Search for the cell housing the specified text and yield its [X, Y] center coordinate. 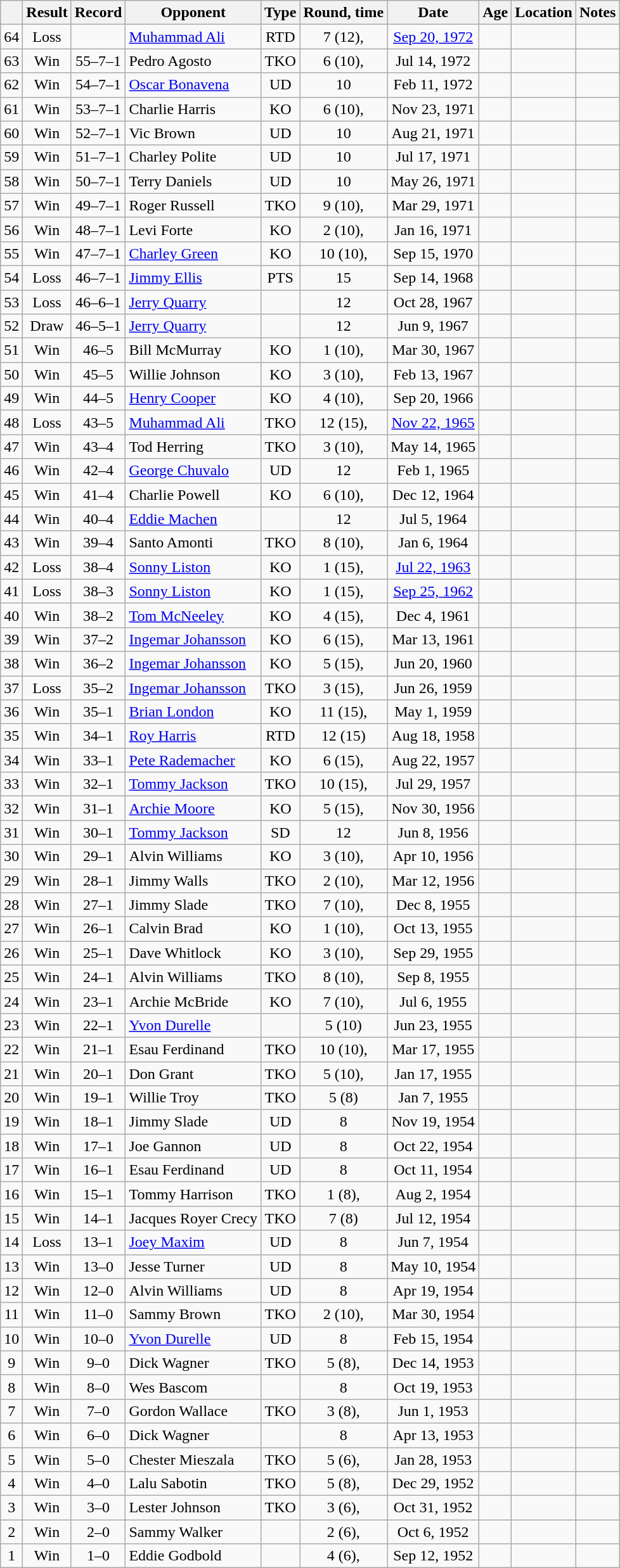
6 [11, 1435]
31–1 [98, 808]
Sep 8, 1955 [434, 977]
44–5 [98, 398]
Tod Herring [193, 447]
5 (8) [344, 1098]
Lester Johnson [193, 1508]
Mar 17, 1955 [434, 1049]
Eddie Godbold [193, 1556]
Jan 28, 1953 [434, 1459]
62 [11, 85]
Jun 9, 1967 [434, 326]
15–1 [98, 1194]
Jun 20, 1960 [434, 663]
9 (10), [344, 205]
Apr 10, 1956 [434, 857]
57 [11, 205]
58 [11, 181]
2–0 [98, 1532]
Location [544, 13]
38–4 [98, 567]
3 (15), [344, 687]
Joey Maxim [193, 1242]
Mar 13, 1961 [434, 639]
11 [11, 1315]
5 (10) [344, 1025]
52–7–1 [98, 133]
Age [496, 13]
Jul 22, 1963 [434, 567]
Aug 18, 1958 [434, 736]
Mar 30, 1967 [434, 350]
Charlie Powell [193, 495]
4 [11, 1484]
May 1, 1959 [434, 712]
35 [11, 736]
2 (6), [344, 1532]
Henry Cooper [193, 398]
4 (6), [344, 1556]
Feb 15, 1954 [434, 1339]
May 14, 1965 [434, 447]
Vic Brown [193, 133]
Apr 19, 1954 [434, 1291]
Sep 12, 1952 [434, 1556]
Sep 14, 1968 [434, 277]
46–5 [98, 350]
4 (10), [344, 398]
12 (15) [344, 736]
18–1 [98, 1122]
Dec 12, 1964 [434, 495]
Charlie Harris [193, 109]
Oct 6, 1952 [434, 1532]
41–4 [98, 495]
Pete Rademacher [193, 760]
4–0 [98, 1484]
7 (12), [344, 37]
Jul 6, 1955 [434, 1001]
64 [11, 37]
2 [11, 1532]
Charley Green [193, 253]
Eddie Machen [193, 519]
Dec 8, 1955 [434, 905]
21–1 [98, 1049]
37–2 [98, 639]
53 [11, 302]
5–0 [98, 1459]
34 [11, 760]
13 [11, 1266]
35–1 [98, 712]
4 (15), [344, 615]
Jan 17, 1955 [434, 1074]
42–4 [98, 471]
Jan 16, 1971 [434, 229]
12–0 [98, 1291]
7 (8) [344, 1218]
12 (15), [344, 423]
May 26, 1971 [434, 181]
Jun 8, 1956 [434, 832]
39 [11, 639]
Jun 7, 1954 [434, 1242]
Oscar Bonavena [193, 85]
55–7–1 [98, 61]
Levi Forte [193, 229]
14–1 [98, 1218]
Sammy Walker [193, 1532]
Dave Whitlock [193, 953]
Jesse Turner [193, 1266]
Feb 13, 1967 [434, 374]
17 [11, 1170]
Bill McMurray [193, 350]
22–1 [98, 1025]
46–6–1 [98, 302]
30–1 [98, 832]
7 [11, 1411]
14 [11, 1242]
Sep 29, 1955 [434, 953]
Dec 29, 1952 [434, 1484]
Oct 13, 1955 [434, 929]
6–0 [98, 1435]
Type [280, 13]
43 [11, 543]
Jul 29, 1957 [434, 784]
3 (6), [344, 1508]
59 [11, 157]
Wes Bascom [193, 1387]
32–1 [98, 784]
43–5 [98, 423]
Sep 20, 1972 [434, 37]
Nov 23, 1971 [434, 109]
Jul 5, 1964 [434, 519]
19–1 [98, 1098]
20 [11, 1098]
17–1 [98, 1146]
21 [11, 1074]
40 [11, 615]
55 [11, 253]
10 (15), [344, 784]
Jun 26, 1959 [434, 687]
34–1 [98, 736]
Archie Moore [193, 808]
Draw [47, 326]
Jimmy Ellis [193, 277]
Lalu Sabotin [193, 1484]
52 [11, 326]
Dec 14, 1953 [434, 1363]
Aug 21, 1971 [434, 133]
26 [11, 953]
Chester Mieszala [193, 1459]
56 [11, 229]
Feb 11, 1972 [434, 85]
3–0 [98, 1508]
43–4 [98, 447]
36–2 [98, 663]
Jan 7, 1955 [434, 1098]
Oct 31, 1952 [434, 1508]
Aug 2, 1954 [434, 1194]
Oct 11, 1954 [434, 1170]
Roger Russell [193, 205]
3 [11, 1508]
45 [11, 495]
38 [11, 663]
3 (8), [344, 1411]
Mar 30, 1954 [434, 1315]
Willie Johnson [193, 374]
5 (10), [344, 1074]
31 [11, 832]
30 [11, 857]
Don Grant [193, 1074]
Nov 22, 1965 [434, 423]
26–1 [98, 929]
38–2 [98, 615]
Roy Harris [193, 736]
Gordon Wallace [193, 1411]
PTS [280, 277]
5 [11, 1459]
50 [11, 374]
Mar 12, 1956 [434, 881]
Jul 14, 1972 [434, 61]
37 [11, 687]
Tommy Harrison [193, 1194]
33 [11, 784]
36 [11, 712]
Oct 19, 1953 [434, 1387]
George Chuvalo [193, 471]
Date [434, 13]
51 [11, 350]
41 [11, 591]
54 [11, 277]
48 [11, 423]
13–1 [98, 1242]
60 [11, 133]
Jun 1, 1953 [434, 1411]
13–0 [98, 1266]
24–1 [98, 977]
11 (15), [344, 712]
Nov 30, 1956 [434, 808]
SD [280, 832]
44 [11, 519]
32 [11, 808]
50–7–1 [98, 181]
48–7–1 [98, 229]
25–1 [98, 953]
9–0 [98, 1363]
51–7–1 [98, 157]
19 [11, 1122]
38–3 [98, 591]
16–1 [98, 1170]
Joe Gannon [193, 1146]
Round, time [344, 13]
Calvin Brad [193, 929]
Aug 22, 1957 [434, 760]
49–7–1 [98, 205]
9 [11, 1363]
47 [11, 447]
53–7–1 [98, 109]
Dec 4, 1961 [434, 615]
27–1 [98, 905]
10–0 [98, 1339]
Apr 13, 1953 [434, 1435]
40–4 [98, 519]
Charley Polite [193, 157]
29 [11, 881]
7–0 [98, 1411]
Feb 1, 1965 [434, 471]
Jacques Royer Crecy [193, 1218]
Sammy Brown [193, 1315]
Oct 22, 1954 [434, 1146]
Sep 25, 1962 [434, 591]
Jimmy Walls [193, 881]
5 (6), [344, 1459]
39–4 [98, 543]
1–0 [98, 1556]
Tom McNeeley [193, 615]
Pedro Agosto [193, 61]
23–1 [98, 1001]
Sep 20, 1966 [434, 398]
47–7–1 [98, 253]
Result [47, 13]
18 [11, 1146]
11–0 [98, 1315]
46 [11, 471]
20–1 [98, 1074]
28–1 [98, 881]
Jul 12, 1954 [434, 1218]
28 [11, 905]
61 [11, 109]
42 [11, 567]
54–7–1 [98, 85]
63 [11, 61]
Record [98, 13]
33–1 [98, 760]
46–7–1 [98, 277]
29–1 [98, 857]
16 [11, 1194]
Terry Daniels [193, 181]
1 [11, 1556]
Sep 15, 1970 [434, 253]
Opponent [193, 13]
Santo Amonti [193, 543]
Willie Troy [193, 1098]
45–5 [98, 374]
35–2 [98, 687]
23 [11, 1025]
24 [11, 1001]
Nov 19, 1954 [434, 1122]
Oct 28, 1967 [434, 302]
46–5–1 [98, 326]
Archie McBride [193, 1001]
1 (8), [344, 1194]
Jan 6, 1964 [434, 543]
May 10, 1954 [434, 1266]
Mar 29, 1971 [434, 205]
27 [11, 929]
8–0 [98, 1387]
Brian London [193, 712]
Jun 23, 1955 [434, 1025]
49 [11, 398]
Jul 17, 1971 [434, 157]
Notes [597, 13]
25 [11, 977]
22 [11, 1049]
